Output the (x, y) coordinate of the center of the cell containing the given text.  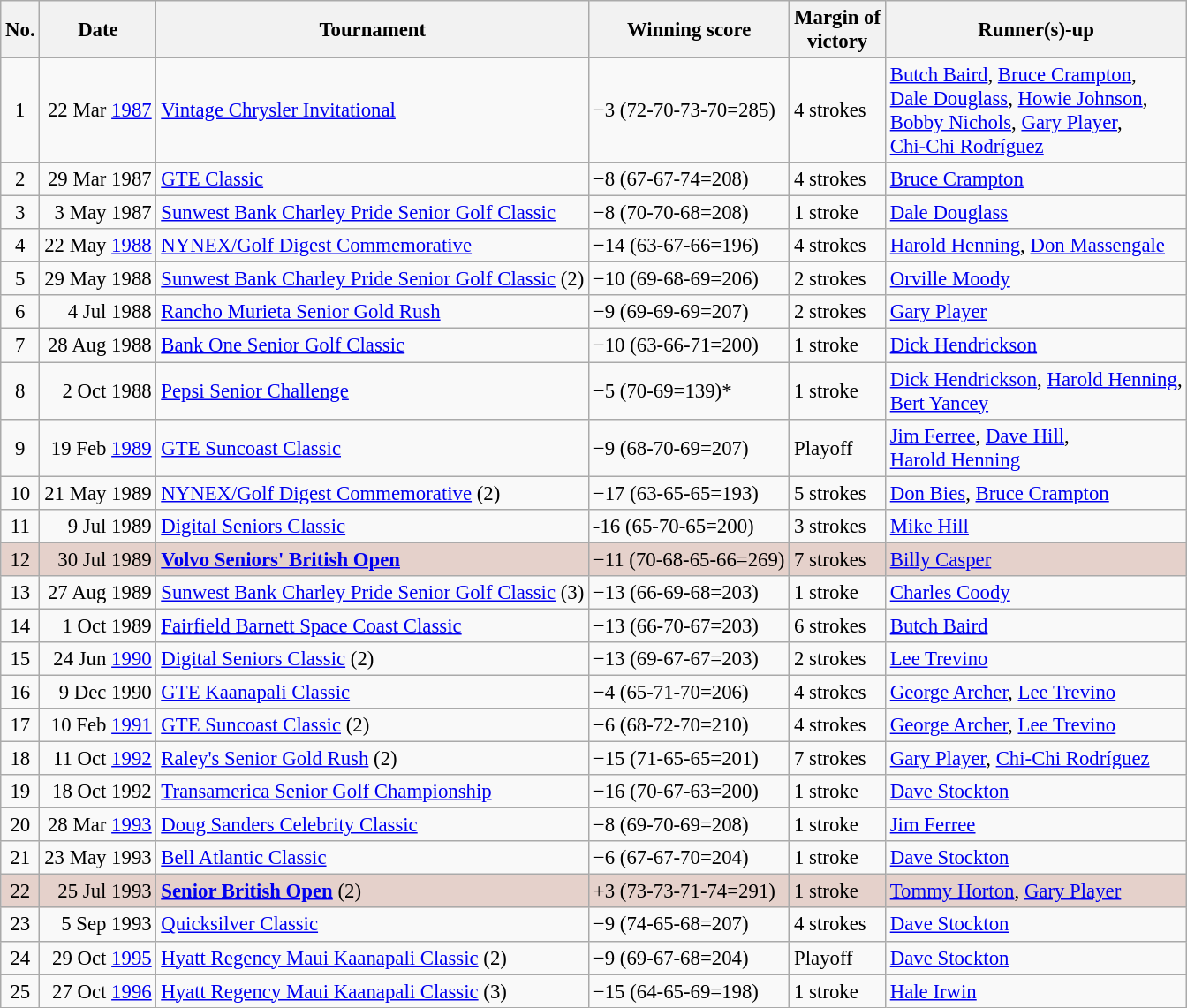
4 Jul 1988 (98, 312)
11 (20, 526)
Charles Coody (1036, 593)
5 Sep 1993 (98, 925)
14 (20, 625)
3 May 1987 (98, 213)
18 (20, 759)
2 Oct 1988 (98, 390)
27 Oct 1996 (98, 991)
Hale Irwin (1036, 991)
+3 (73-73-71-74=291) (689, 891)
−6 (67-67-70=204) (689, 858)
8 (20, 390)
Sunwest Bank Charley Pride Senior Golf Classic (3) (373, 593)
25 Jul 1993 (98, 891)
Butch Baird, Bruce Crampton, Dale Douglass, Howie Johnson, Bobby Nichols, Gary Player, Chi-Chi Rodríguez (1036, 111)
21 (20, 858)
1 Oct 1989 (98, 625)
−8 (70-70-68=208) (689, 213)
−13 (66-69-68=203) (689, 593)
29 May 1988 (98, 279)
6 (20, 312)
7 (20, 345)
−3 (72-70-73-70=285) (689, 111)
27 Aug 1989 (98, 593)
Fairfield Barnett Space Coast Classic (373, 625)
22 (20, 891)
3 (20, 213)
Hyatt Regency Maui Kaanapali Classic (3) (373, 991)
23 (20, 925)
Mike Hill (1036, 526)
13 (20, 593)
Tommy Horton, Gary Player (1036, 891)
Digital Seniors Classic (2) (373, 659)
1 (20, 111)
9 (20, 447)
Butch Baird (1036, 625)
Gary Player, Chi-Chi Rodríguez (1036, 759)
29 Oct 1995 (98, 958)
-16 (65-70-65=200) (689, 526)
21 May 1989 (98, 493)
−6 (68-72-70=210) (689, 725)
17 (20, 725)
28 Mar 1993 (98, 825)
19 (20, 792)
Bruce Crampton (1036, 179)
Raley's Senior Gold Rush (2) (373, 759)
Harold Henning, Don Massengale (1036, 246)
−9 (74-65-68=207) (689, 925)
NYNEX/Golf Digest Commemorative (373, 246)
−13 (66-70-67=203) (689, 625)
9 Jul 1989 (98, 526)
5 strokes (837, 493)
4 (20, 246)
Dick Hendrickson (1036, 345)
GTE Classic (373, 179)
Vintage Chrysler Invitational (373, 111)
25 (20, 991)
Doug Sanders Celebrity Classic (373, 825)
−17 (63-65-65=193) (689, 493)
Don Bies, Bruce Crampton (1036, 493)
16 (20, 692)
Sunwest Bank Charley Pride Senior Golf Classic (2) (373, 279)
−16 (70-67-63=200) (689, 792)
−15 (64-65-69=198) (689, 991)
−10 (69-68-69=206) (689, 279)
24 Jun 1990 (98, 659)
−15 (71-65-65=201) (689, 759)
Margin ofvictory (837, 30)
23 May 1993 (98, 858)
18 Oct 1992 (98, 792)
12 (20, 559)
Date (98, 30)
Orville Moody (1036, 279)
Hyatt Regency Maui Kaanapali Classic (2) (373, 958)
2 (20, 179)
20 (20, 825)
Senior British Open (2) (373, 891)
10 (20, 493)
GTE Suncoast Classic (373, 447)
9 Dec 1990 (98, 692)
22 May 1988 (98, 246)
29 Mar 1987 (98, 179)
24 (20, 958)
Pepsi Senior Challenge (373, 390)
Transamerica Senior Golf Championship (373, 792)
Jim Ferree (1036, 825)
−11 (70-68-65-66=269) (689, 559)
6 strokes (837, 625)
22 Mar 1987 (98, 111)
Winning score (689, 30)
No. (20, 30)
3 strokes (837, 526)
30 Jul 1989 (98, 559)
Bell Atlantic Classic (373, 858)
Tournament (373, 30)
5 (20, 279)
−4 (65-71-70=206) (689, 692)
GTE Kaanapali Classic (373, 692)
−8 (67-67-74=208) (689, 179)
−13 (69-67-67=203) (689, 659)
28 Aug 1988 (98, 345)
19 Feb 1989 (98, 447)
GTE Suncoast Classic (2) (373, 725)
Gary Player (1036, 312)
−9 (69-69-69=207) (689, 312)
Quicksilver Classic (373, 925)
−8 (69-70-69=208) (689, 825)
Volvo Seniors' British Open (373, 559)
Bank One Senior Golf Classic (373, 345)
−9 (69-67-68=204) (689, 958)
Sunwest Bank Charley Pride Senior Golf Classic (373, 213)
−5 (70-69=139)* (689, 390)
Dick Hendrickson, Harold Henning, Bert Yancey (1036, 390)
10 Feb 1991 (98, 725)
−14 (63-67-66=196) (689, 246)
Jim Ferree, Dave Hill, Harold Henning (1036, 447)
Billy Casper (1036, 559)
Dale Douglass (1036, 213)
Lee Trevino (1036, 659)
15 (20, 659)
11 Oct 1992 (98, 759)
Runner(s)-up (1036, 30)
Digital Seniors Classic (373, 526)
NYNEX/Golf Digest Commemorative (2) (373, 493)
−10 (63-66-71=200) (689, 345)
−9 (68-70-69=207) (689, 447)
Rancho Murieta Senior Gold Rush (373, 312)
